Scan for the cell matching the given text and deliver its (x, y) coordinate at center. 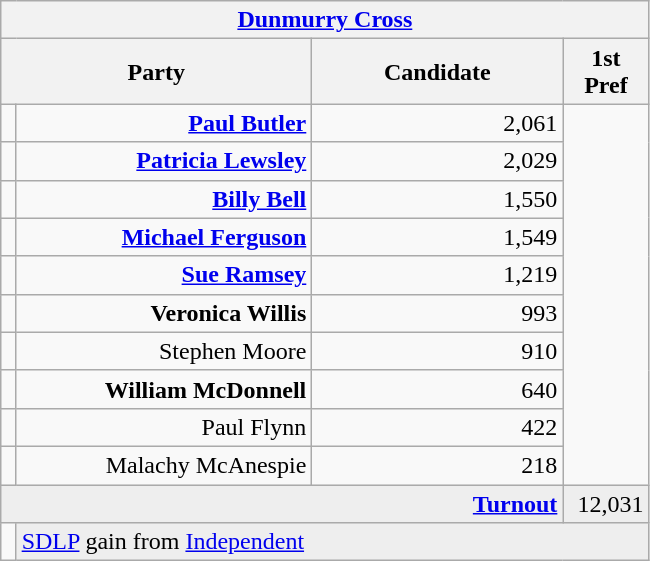
910 (438, 351)
Sue Ramsey (164, 275)
Candidate (438, 72)
1,219 (438, 275)
Party (156, 72)
Stephen Moore (164, 351)
Veronica Willis (164, 313)
1st Pref (606, 72)
218 (438, 465)
1,549 (438, 237)
SDLP gain from Independent (332, 542)
12,031 (606, 503)
Malachy McAnespie (164, 465)
Billy Bell (164, 199)
2,029 (438, 161)
422 (438, 427)
Michael Ferguson (164, 237)
William McDonnell (164, 389)
2,061 (438, 123)
Dunmurry Cross (325, 20)
Paul Butler (164, 123)
993 (438, 313)
640 (438, 389)
Patricia Lewsley (164, 161)
Paul Flynn (164, 427)
1,550 (438, 199)
Turnout (282, 503)
